Locate the cell with the specified text and output its (x, y) center coordinate. 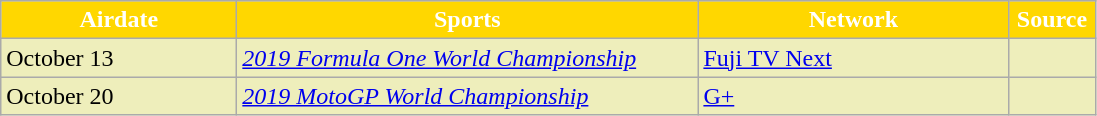
G+ (854, 96)
2019 Formula One World Championship (468, 58)
Sports (468, 20)
Fuji TV Next (854, 58)
Network (854, 20)
October 13 (119, 58)
Source (1052, 20)
2019 MotoGP World Championship (468, 96)
Airdate (119, 20)
October 20 (119, 96)
